Locate the cell with the specified text and output its [x, y] center coordinate. 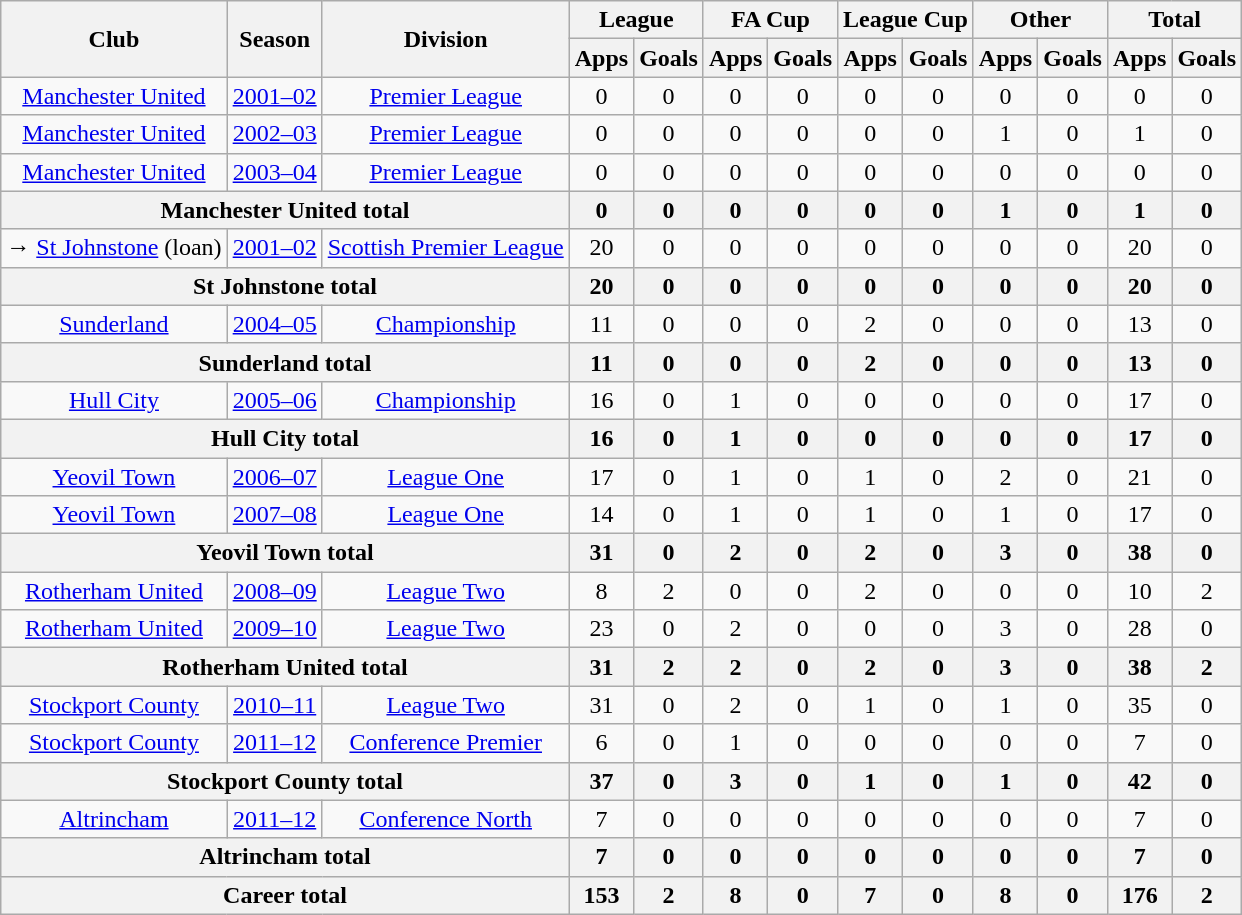
10 [1139, 591]
28 [1139, 629]
Altrincham [114, 819]
2009–10 [274, 629]
Hull City total [285, 438]
37 [601, 781]
League Cup [906, 20]
2006–07 [274, 477]
2010–11 [274, 705]
League [636, 20]
Sunderland total [285, 362]
Rotherham United total [285, 667]
153 [601, 895]
23 [601, 629]
Manchester United total [285, 210]
2003–04 [274, 172]
42 [1139, 781]
2004–05 [274, 324]
Scottish Premier League [446, 248]
Season [274, 39]
Club [114, 39]
Stockport County total [285, 781]
→ St Johnstone (loan) [114, 248]
Total [1174, 20]
6 [601, 743]
Conference North [446, 819]
2005–06 [274, 400]
Career total [285, 895]
14 [601, 515]
Hull City [114, 400]
2007–08 [274, 515]
FA Cup [770, 20]
Yeovil Town total [285, 553]
2008–09 [274, 591]
St Johnstone total [285, 286]
Conference Premier [446, 743]
35 [1139, 705]
Sunderland [114, 324]
Altrincham total [285, 857]
176 [1139, 895]
Division [446, 39]
Other [1040, 20]
21 [1139, 477]
2002–03 [274, 134]
